Provide the (x, y) coordinate of the cell's center where the given text is located.  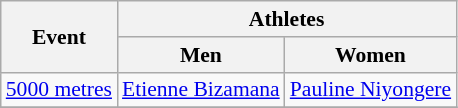
Etienne Bizamana (201, 90)
Event (59, 36)
Women (370, 55)
5000 metres (59, 90)
Pauline Niyongere (370, 90)
Men (201, 55)
Athletes (286, 19)
